Pinpoint the cell where the given text exists, returning its [X, Y] midpoint coordinate. 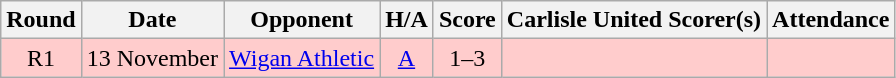
H/A [407, 20]
Score [467, 20]
Carlisle United Scorer(s) [634, 20]
Attendance [831, 20]
A [407, 58]
Round [41, 20]
Date [152, 20]
Wigan Athletic [302, 58]
1–3 [467, 58]
R1 [41, 58]
13 November [152, 58]
Opponent [302, 20]
